Scan for the cell matching the given text and deliver its (x, y) coordinate at center. 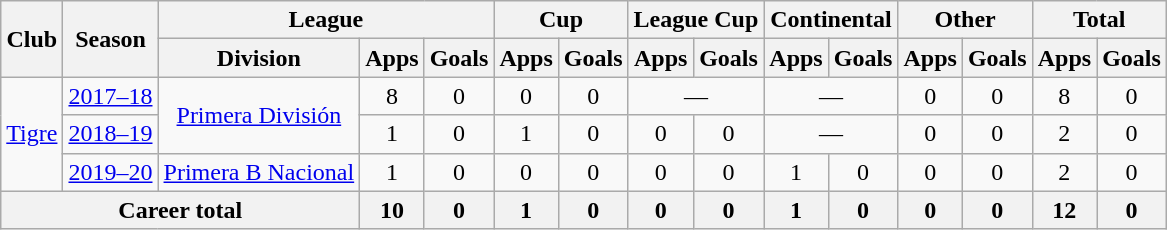
2018–19 (110, 134)
Other (965, 20)
12 (1064, 210)
10 (392, 210)
Career total (180, 210)
Season (110, 39)
Primera B Nacional (259, 172)
2017–18 (110, 96)
Total (1099, 20)
League Cup (696, 20)
Club (32, 39)
Primera División (259, 115)
Continental (831, 20)
2019–20 (110, 172)
Tigre (32, 134)
Cup (561, 20)
League (326, 20)
Division (259, 58)
